Pinpoint the cell where the given text exists, returning its (x, y) midpoint coordinate. 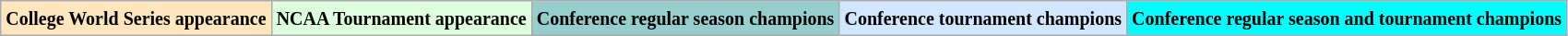
Conference tournament champions (983, 18)
Conference regular season and tournament champions (1347, 18)
College World Series appearance (137, 18)
Conference regular season champions (685, 18)
NCAA Tournament appearance (401, 18)
